Return the (X, Y) coordinate for the center point of the cell that contains the specified text.  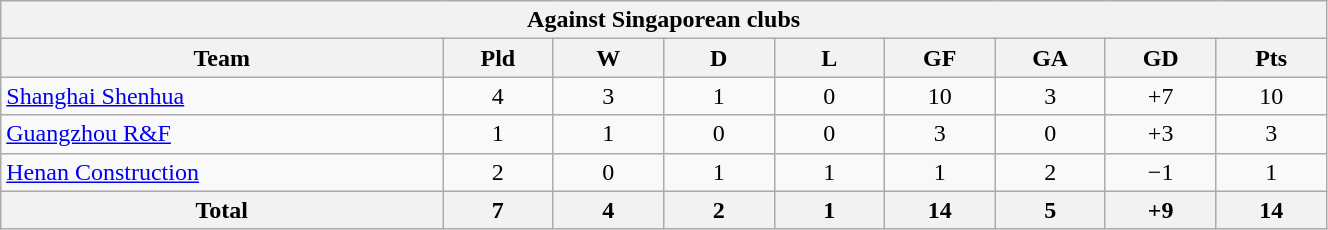
Pld (498, 58)
−1 (1160, 172)
L (829, 58)
Henan Construction (222, 172)
Guangzhou R&F (222, 134)
Pts (1272, 58)
7 (498, 210)
GD (1160, 58)
+9 (1160, 210)
W (608, 58)
Total (222, 210)
Against Singaporean clubs (664, 20)
Shanghai Shenhua (222, 96)
GA (1050, 58)
Team (222, 58)
5 (1050, 210)
+3 (1160, 134)
GF (939, 58)
D (719, 58)
+7 (1160, 96)
